Locate the cell with the specified text and output its (X, Y) center coordinate. 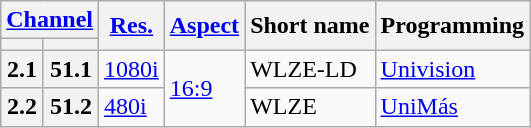
Aspect (204, 26)
Res. (132, 26)
Channel (50, 20)
Programming (452, 26)
Univision (452, 69)
480i (132, 107)
1080i (132, 69)
WLZE (310, 107)
16:9 (204, 88)
UniMás (452, 107)
Short name (310, 26)
51.2 (70, 107)
2.2 (22, 107)
WLZE-LD (310, 69)
51.1 (70, 69)
2.1 (22, 69)
